Return [x, y] of the center of cell containing provided text 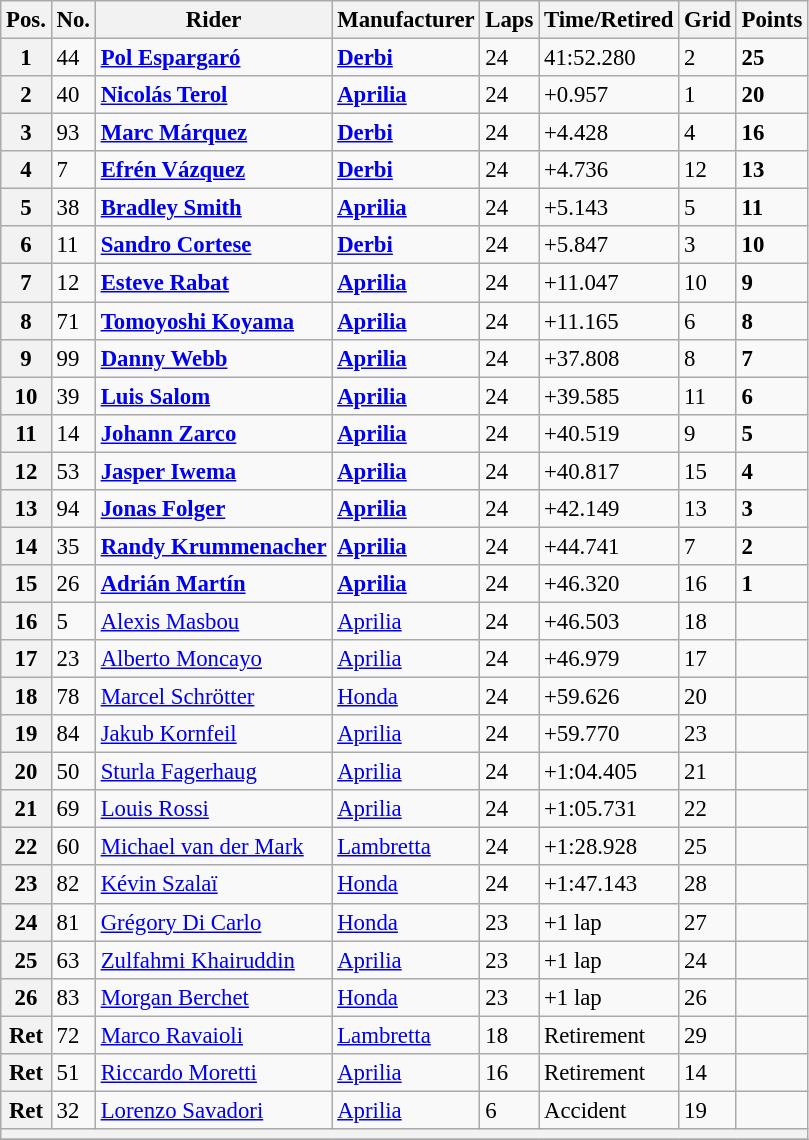
+0.957 [609, 95]
Time/Retired [609, 20]
Michael van der Mark [214, 847]
Danny Webb [214, 358]
Adrián Martín [214, 584]
Marco Ravaioli [214, 1035]
No. [73, 20]
Alberto Moncayo [214, 659]
78 [73, 697]
35 [73, 546]
+40.817 [609, 471]
60 [73, 847]
Morgan Berchet [214, 997]
+42.149 [609, 509]
Sandro Cortese [214, 245]
50 [73, 772]
84 [73, 734]
+4.736 [609, 170]
69 [73, 809]
Pos. [26, 20]
Marcel Schrötter [214, 697]
Luis Salom [214, 396]
71 [73, 321]
Jasper Iwema [214, 471]
40 [73, 95]
Accident [609, 1110]
Alexis Masbou [214, 621]
Kévin Szalaï [214, 885]
Grid [708, 20]
81 [73, 922]
29 [708, 1035]
+46.320 [609, 584]
+5.847 [609, 245]
41:52.280 [609, 58]
82 [73, 885]
+37.808 [609, 358]
+1:47.143 [609, 885]
99 [73, 358]
Sturla Fagerhaug [214, 772]
+59.626 [609, 697]
Tomoyoshi Koyama [214, 321]
Louis Rossi [214, 809]
Rider [214, 20]
51 [73, 1073]
+1:04.405 [609, 772]
Manufacturer [406, 20]
Randy Krummenacher [214, 546]
Efrén Vázquez [214, 170]
Bradley Smith [214, 208]
+1:28.928 [609, 847]
Jakub Kornfeil [214, 734]
+5.143 [609, 208]
Marc Márquez [214, 133]
94 [73, 509]
38 [73, 208]
27 [708, 922]
+11.165 [609, 321]
+46.503 [609, 621]
+4.428 [609, 133]
44 [73, 58]
Points [772, 20]
Johann Zarco [214, 433]
+46.979 [609, 659]
Laps [510, 20]
+59.770 [609, 734]
+1:05.731 [609, 809]
83 [73, 997]
Jonas Folger [214, 509]
+11.047 [609, 283]
Nicolás Terol [214, 95]
+44.741 [609, 546]
+39.585 [609, 396]
+40.519 [609, 433]
Grégory Di Carlo [214, 922]
53 [73, 471]
72 [73, 1035]
Lorenzo Savadori [214, 1110]
32 [73, 1110]
39 [73, 396]
93 [73, 133]
Zulfahmi Khairuddin [214, 960]
Riccardo Moretti [214, 1073]
Pol Espargaró [214, 58]
63 [73, 960]
Esteve Rabat [214, 283]
28 [708, 885]
